Pinpoint the cell where the given text exists, returning its (x, y) midpoint coordinate. 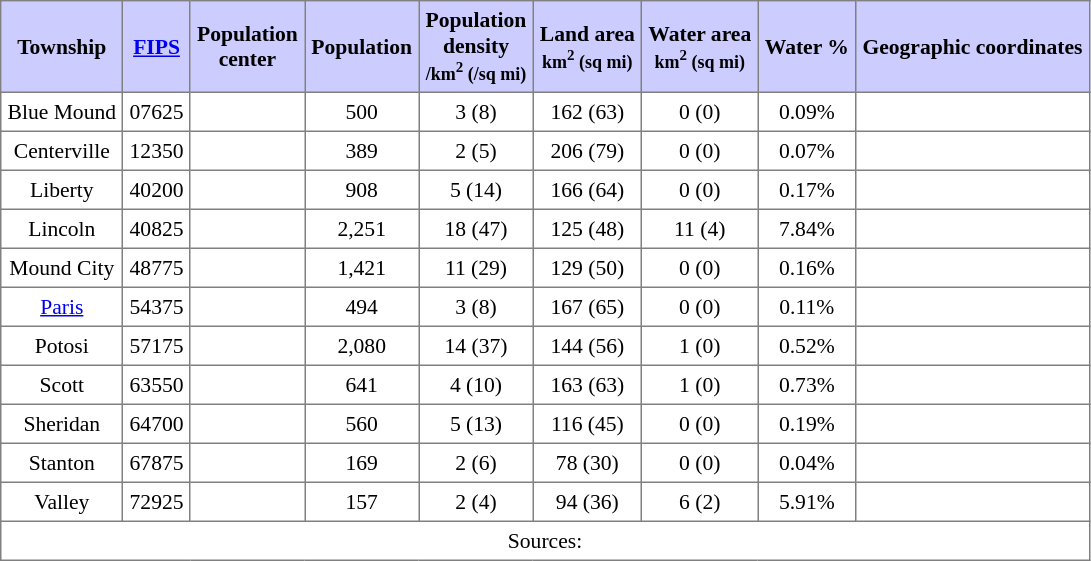
Lincoln (62, 228)
Paris (62, 306)
Water % (807, 47)
129 (50) (587, 268)
12350 (156, 150)
2,080 (362, 346)
Mound City (62, 268)
1,421 (362, 268)
0.17% (807, 190)
500 (362, 112)
Land areakm2 (sq mi) (587, 47)
389 (362, 150)
162 (63) (587, 112)
0.16% (807, 268)
94 (36) (587, 502)
Stanton (62, 462)
40200 (156, 190)
2,251 (362, 228)
Potosi (62, 346)
FIPS (156, 47)
Blue Mound (62, 112)
0.73% (807, 384)
Sheridan (62, 424)
11 (4) (700, 228)
157 (362, 502)
11 (29) (476, 268)
72925 (156, 502)
5.91% (807, 502)
0.19% (807, 424)
206 (79) (587, 150)
6 (2) (700, 502)
54375 (156, 306)
Water areakm2 (sq mi) (700, 47)
494 (362, 306)
163 (63) (587, 384)
18 (47) (476, 228)
560 (362, 424)
116 (45) (587, 424)
Populationdensity/km2 (/sq mi) (476, 47)
Centerville (62, 150)
67875 (156, 462)
2 (5) (476, 150)
7.84% (807, 228)
167 (65) (587, 306)
Population (362, 47)
5 (14) (476, 190)
63550 (156, 384)
07625 (156, 112)
0.11% (807, 306)
0.07% (807, 150)
Sources: (545, 540)
169 (362, 462)
Valley (62, 502)
641 (362, 384)
Scott (62, 384)
78 (30) (587, 462)
144 (56) (587, 346)
2 (6) (476, 462)
64700 (156, 424)
2 (4) (476, 502)
Township (62, 47)
0.09% (807, 112)
Liberty (62, 190)
Populationcenter (247, 47)
5 (13) (476, 424)
57175 (156, 346)
0.52% (807, 346)
14 (37) (476, 346)
48775 (156, 268)
166 (64) (587, 190)
Geographic coordinates (973, 47)
0.04% (807, 462)
908 (362, 190)
40825 (156, 228)
125 (48) (587, 228)
4 (10) (476, 384)
